Output the [x, y] coordinate of the center of the cell containing the given text.  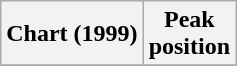
Peakposition [189, 34]
Chart (1999) [72, 34]
